Provide the (x, y) coordinate of the cell's center where the given text is located.  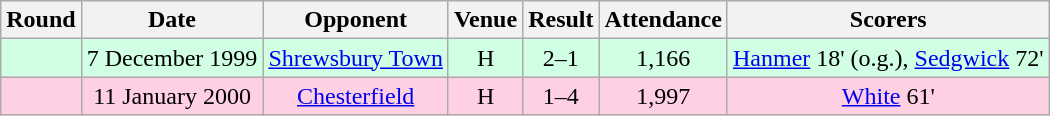
Date (172, 20)
Venue (485, 20)
Result (561, 20)
7 December 1999 (172, 58)
1,166 (663, 58)
Round (41, 20)
Chesterfield (356, 96)
Shrewsbury Town (356, 58)
2–1 (561, 58)
Opponent (356, 20)
1,997 (663, 96)
11 January 2000 (172, 96)
White 61' (888, 96)
Scorers (888, 20)
1–4 (561, 96)
Hanmer 18' (o.g.), Sedgwick 72' (888, 58)
Attendance (663, 20)
